For the text-containing cell, return its midpoint in (X, Y) coordinate format. 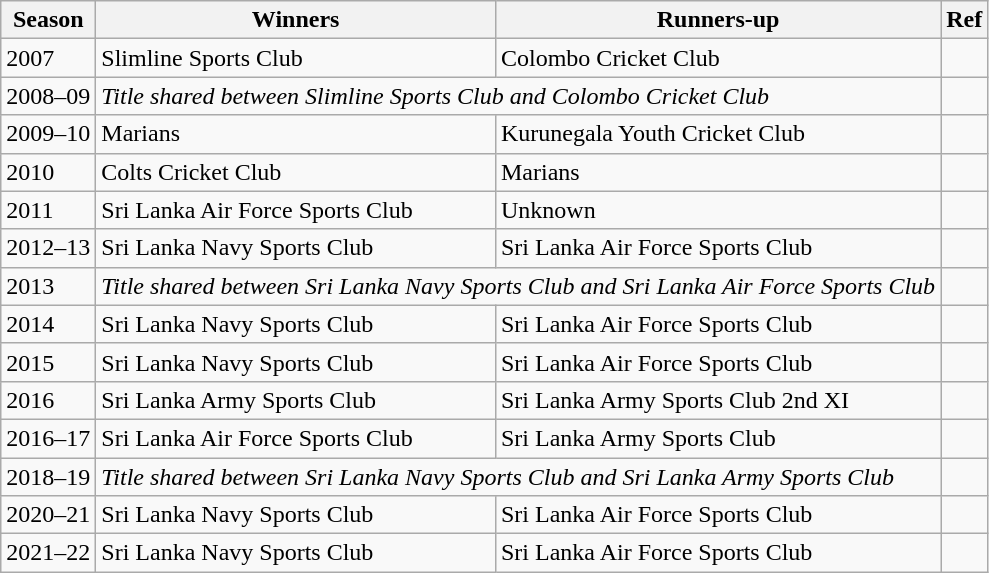
2011 (48, 210)
Kurunegala Youth Cricket Club (718, 134)
Colts Cricket Club (296, 172)
2018–19 (48, 477)
2014 (48, 324)
Title shared between Slimline Sports Club and Colombo Cricket Club (518, 96)
2007 (48, 58)
Winners (296, 20)
Unknown (718, 210)
Ref (964, 20)
2015 (48, 362)
2021–22 (48, 553)
Title shared between Sri Lanka Navy Sports Club and Sri Lanka Army Sports Club (518, 477)
2009–10 (48, 134)
2016 (48, 400)
Sri Lanka Army Sports Club 2nd XI (718, 400)
Slimline Sports Club (296, 58)
2008–09 (48, 96)
2013 (48, 286)
2020–21 (48, 515)
2010 (48, 172)
2012–13 (48, 248)
Title shared between Sri Lanka Navy Sports Club and Sri Lanka Air Force Sports Club (518, 286)
Season (48, 20)
2016–17 (48, 438)
Runners-up (718, 20)
Colombo Cricket Club (718, 58)
